Output the [X, Y] coordinate of the center of the cell containing the given text.  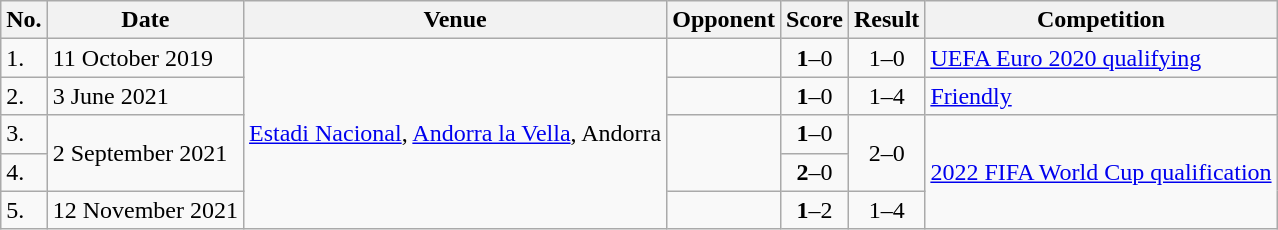
Competition [1101, 20]
12 November 2021 [145, 210]
Friendly [1101, 96]
2. [24, 96]
11 October 2019 [145, 58]
1. [24, 58]
Result [886, 20]
Opponent [724, 20]
4. [24, 172]
2022 FIFA World Cup qualification [1101, 172]
Score [814, 20]
No. [24, 20]
Venue [456, 20]
2 September 2021 [145, 153]
3 June 2021 [145, 96]
Date [145, 20]
UEFA Euro 2020 qualifying [1101, 58]
5. [24, 210]
Estadi Nacional, Andorra la Vella, Andorra [456, 134]
3. [24, 134]
1–2 [814, 210]
